Search for the cell housing the specified text and yield its [X, Y] center coordinate. 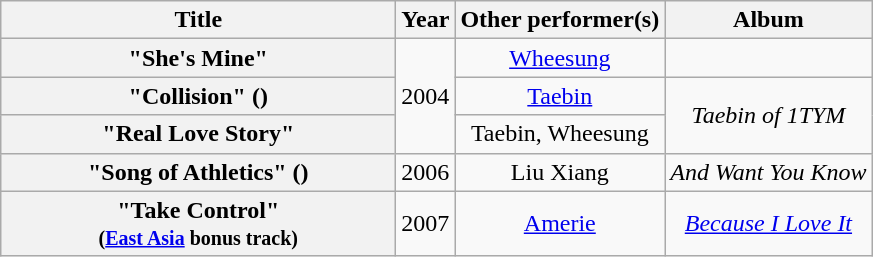
And Want You Know [768, 172]
Other performer(s) [560, 20]
Taebin, Wheesung [560, 134]
"Song of Athletics" () [198, 172]
Title [198, 20]
Taebin of 1TYM [768, 115]
"Take Control"(East Asia bonus track) [198, 224]
"Real Love Story" [198, 134]
Amerie [560, 224]
Album [768, 20]
2006 [426, 172]
"Collision" () [198, 96]
Year [426, 20]
Taebin [560, 96]
Wheesung [560, 58]
Liu Xiang [560, 172]
2007 [426, 224]
Because I Love It [768, 224]
2004 [426, 96]
"She's Mine" [198, 58]
